Extract the (X, Y) coordinate from the center of the cell holding the provided text.  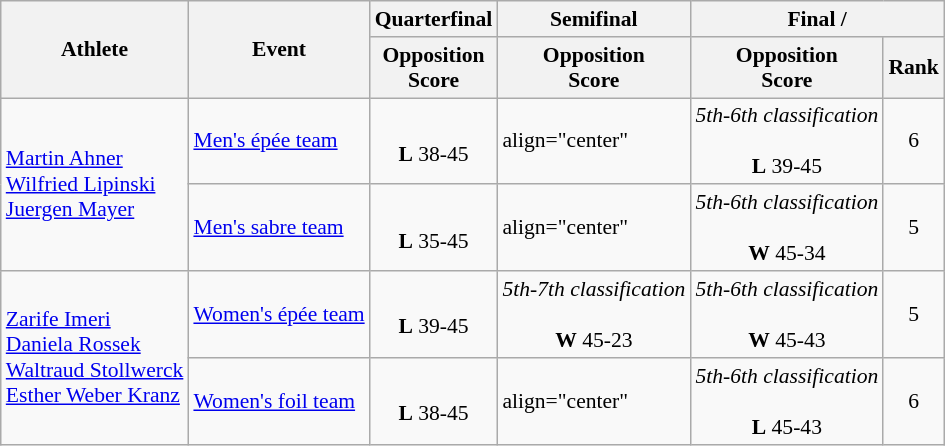
Rank (914, 68)
Event (278, 50)
Men's sabre team (278, 228)
Semifinal (594, 19)
5th-6th classification W 45-34 (786, 228)
5th-6th classification W 45-43 (786, 314)
L 35-45 (434, 228)
Final / (817, 19)
5th-6th classification L 39-45 (786, 142)
5th-7th classification W 45-23 (594, 314)
Athlete (95, 50)
Men's épée team (278, 142)
Martin Ahner Wilfried Lipinski Juergen Mayer (95, 184)
Zarife Imeri Daniela Rossek Waltraud Stollwerck Esther Weber Kranz (95, 358)
Women's foil team (278, 402)
Women's épée team (278, 314)
L 39-45 (434, 314)
5th-6th classification L 45-43 (786, 402)
Quarterfinal (434, 19)
